Identify which cell holds the provided text, then report its [x, y] central coordinate. 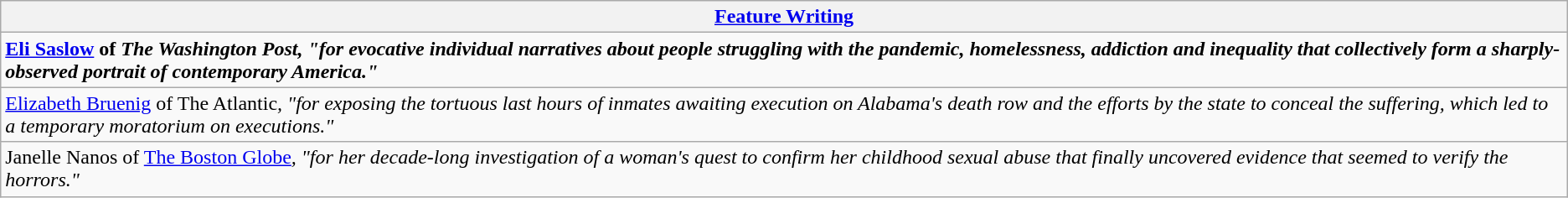
Feature Writing [784, 17]
